Identify which cell holds the provided text, then report its (x, y) central coordinate. 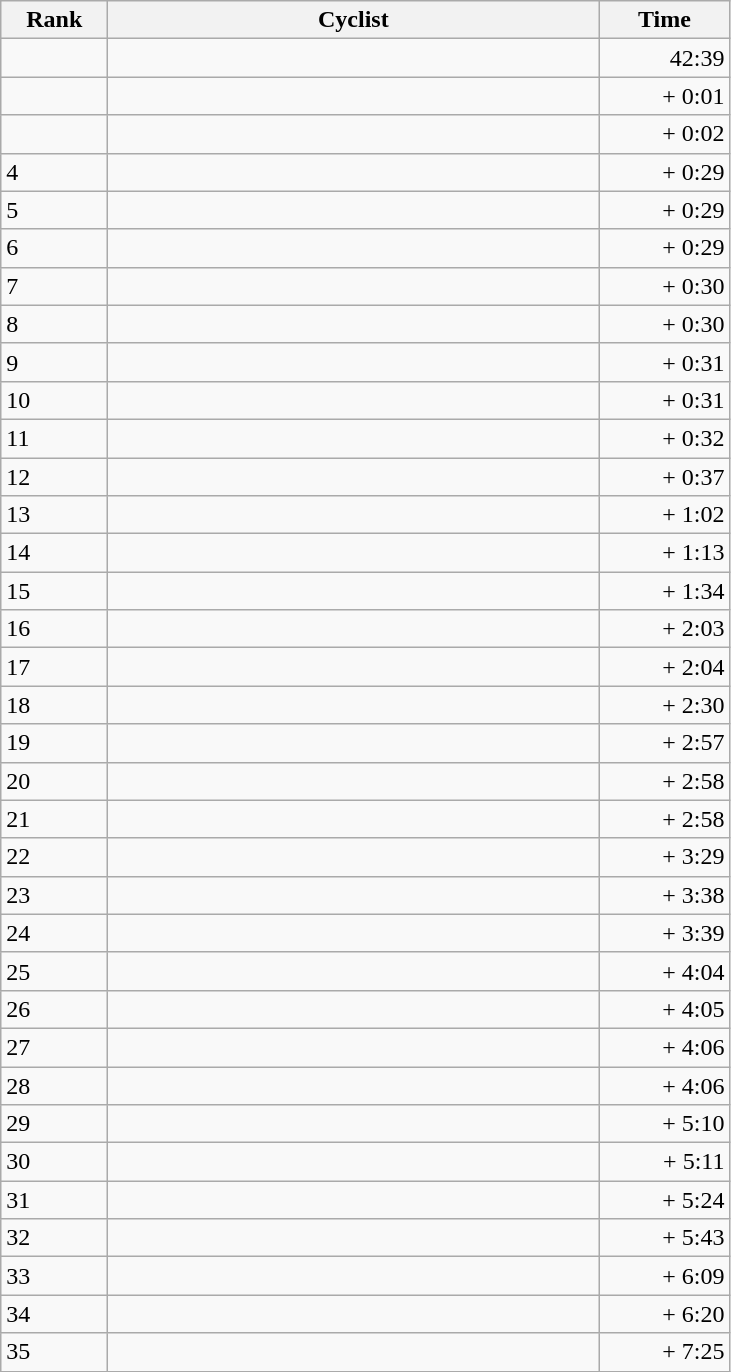
11 (54, 438)
+ 0:37 (664, 477)
+ 5:24 (664, 1200)
34 (54, 1314)
+ 2:30 (664, 705)
Cyclist (354, 20)
+ 6:20 (664, 1314)
29 (54, 1124)
12 (54, 477)
+ 5:43 (664, 1238)
28 (54, 1085)
14 (54, 553)
+ 4:04 (664, 971)
19 (54, 743)
22 (54, 857)
16 (54, 629)
Time (664, 20)
+ 2:57 (664, 743)
+ 1:13 (664, 553)
+ 2:03 (664, 629)
17 (54, 667)
+ 0:02 (664, 134)
21 (54, 819)
6 (54, 248)
+ 1:02 (664, 515)
+ 6:09 (664, 1276)
+ 7:25 (664, 1352)
5 (54, 210)
7 (54, 286)
33 (54, 1276)
+ 3:39 (664, 933)
+ 4:05 (664, 1009)
23 (54, 895)
20 (54, 781)
42:39 (664, 58)
25 (54, 971)
18 (54, 705)
35 (54, 1352)
8 (54, 324)
Rank (54, 20)
30 (54, 1162)
+ 0:32 (664, 438)
+ 1:34 (664, 591)
+ 3:29 (664, 857)
10 (54, 400)
+ 5:10 (664, 1124)
+ 2:04 (664, 667)
26 (54, 1009)
32 (54, 1238)
+ 0:01 (664, 96)
31 (54, 1200)
9 (54, 362)
+ 3:38 (664, 895)
+ 5:11 (664, 1162)
24 (54, 933)
27 (54, 1047)
13 (54, 515)
4 (54, 172)
15 (54, 591)
